Output the (X, Y) coordinate of the center of the cell containing the given text.  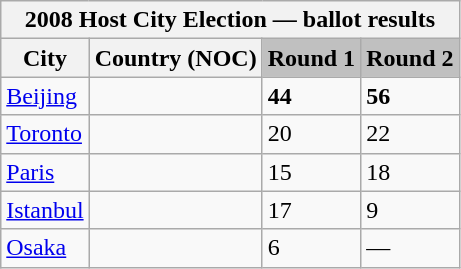
Country (NOC) (176, 58)
Beijing (45, 96)
20 (311, 134)
17 (311, 210)
6 (311, 248)
22 (410, 134)
15 (311, 172)
Paris (45, 172)
56 (410, 96)
Round 2 (410, 58)
Istanbul (45, 210)
18 (410, 172)
City (45, 58)
Toronto (45, 134)
— (410, 248)
2008 Host City Election — ballot results (230, 20)
Round 1 (311, 58)
44 (311, 96)
Osaka (45, 248)
9 (410, 210)
